Pinpoint the cell where the given text exists, returning its [x, y] midpoint coordinate. 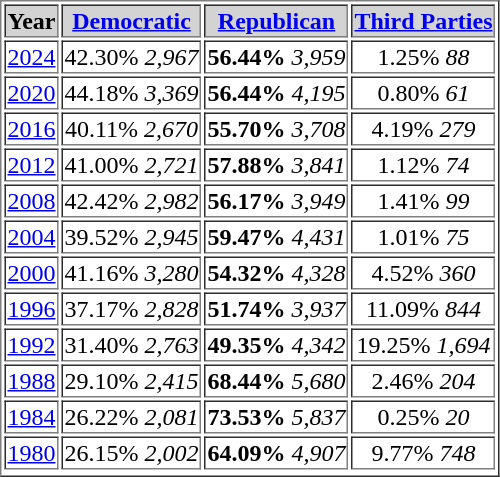
54.32% 4,328 [276, 272]
2008 [31, 200]
64.09% 4,907 [276, 452]
11.09% 844 [423, 308]
0.25% 20 [423, 416]
2000 [31, 272]
1.25% 88 [423, 56]
2012 [31, 164]
1996 [31, 308]
2024 [31, 56]
19.25% 1,694 [423, 344]
26.22% 2,081 [132, 416]
1984 [31, 416]
59.47% 4,431 [276, 236]
4.19% 279 [423, 128]
Third Parties [423, 20]
37.17% 2,828 [132, 308]
41.00% 2,721 [132, 164]
56.17% 3,949 [276, 200]
Year [31, 20]
2.46% 204 [423, 380]
1988 [31, 380]
9.77% 748 [423, 452]
2016 [31, 128]
1.41% 99 [423, 200]
57.88% 3,841 [276, 164]
31.40% 2,763 [132, 344]
Democratic [132, 20]
55.70% 3,708 [276, 128]
0.80% 61 [423, 92]
2004 [31, 236]
39.52% 2,945 [132, 236]
49.35% 4,342 [276, 344]
1.12% 74 [423, 164]
44.18% 3,369 [132, 92]
1992 [31, 344]
73.53% 5,837 [276, 416]
41.16% 3,280 [132, 272]
1.01% 75 [423, 236]
Republican [276, 20]
4.52% 360 [423, 272]
29.10% 2,415 [132, 380]
2020 [31, 92]
51.74% 3,937 [276, 308]
56.44% 3,959 [276, 56]
56.44% 4,195 [276, 92]
40.11% 2,670 [132, 128]
42.42% 2,982 [132, 200]
26.15% 2,002 [132, 452]
68.44% 5,680 [276, 380]
1980 [31, 452]
42.30% 2,967 [132, 56]
